Pinpoint the cell where the given text exists, returning its [x, y] midpoint coordinate. 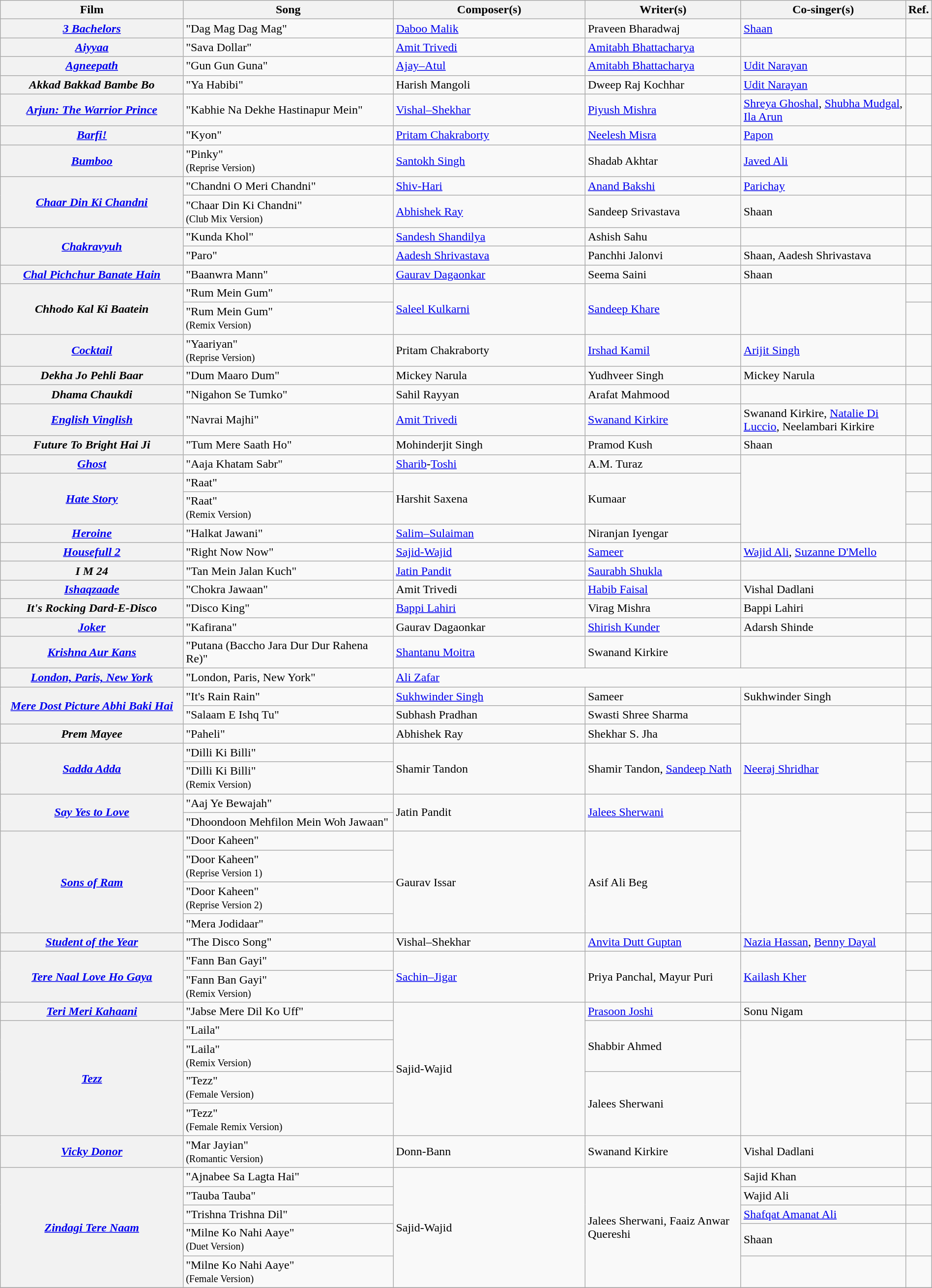
"Laila" [288, 1030]
Krishna Aur Kans [92, 652]
Chhodo Kal Ki Baatein [92, 309]
Ref. [918, 10]
"Kabhie Na Dekhe Hastinapur Mein" [288, 110]
"London, Paris, New York" [288, 678]
Writer(s) [663, 10]
"Rum Mein Gum"(Remix Version) [288, 319]
"Trishna Trishna Dil" [288, 1214]
"Milne Ko Nahi Aaye"(Duet Version) [288, 1239]
Javed Ali [823, 160]
"Aaj Ye Bewajah" [288, 803]
Hate Story [92, 499]
"Kafirana" [288, 627]
Barfi! [92, 135]
Anvita Dutt Guptan [663, 942]
"Dag Mag Dag Mag" [288, 29]
London, Paris, New York [92, 678]
Adarsh Shinde [823, 627]
"Salaam E Ishq Tu" [288, 715]
Piyush Mishra [663, 110]
Akkad Bakkad Bambe Bo [92, 85]
Shekhar S. Jha [663, 734]
Co-singer(s) [823, 10]
Gaurav Issar [490, 882]
Shadab Akhtar [663, 160]
Zindagi Tere Naam [92, 1228]
Sajid Khan [823, 1177]
Shamir Tandon, Sandeep Nath [663, 768]
Nazia Hassan, Benny Dayal [823, 942]
Prasoon Joshi [663, 1012]
Dekha Jo Pehli Baar [92, 376]
Shaan, Aadesh Shrivastava [823, 255]
"Rum Mein Gum" [288, 293]
Sandesh Shandilya [490, 237]
"Jabse Mere Dil Ko Uff" [288, 1012]
Mere Dost Picture Abhi Baki Hai [92, 706]
Tezz [92, 1078]
Shreya Ghoshal, Shubha Mudgal, Ila Arun [823, 110]
Tere Naal Love Ho Gaya [92, 977]
"Tauba Tauba" [288, 1196]
Sharib-Toshi [490, 464]
Shafqat Amanat Ali [823, 1214]
Neelesh Misra [663, 135]
Sahil Rayyan [490, 394]
Priya Panchal, Mayur Puri [663, 977]
Saleel Kulkarni [490, 309]
Composer(s) [490, 10]
"Chaar Din Ki Chandni"(Club Mix Version) [288, 211]
Virag Mishra [663, 608]
Kumaar [663, 499]
"Milne Ko Nahi Aaye"(Female Version) [288, 1272]
Film [92, 10]
"Yaariyan"(Reprise Version) [288, 350]
Shiv-Hari [490, 186]
Shantanu Moitra [490, 652]
"Aaja Khatam Sabr" [288, 464]
Wajid Ali, Suzanne D'Mello [823, 552]
Salim–Sulaiman [490, 533]
"Tan Mein Jalan Kuch" [288, 570]
"Raat" [288, 482]
"Baanwra Mann" [288, 274]
"Dilli Ki Billi" [288, 752]
"Tezz"(Female Version) [288, 1088]
"It's Rain Rain" [288, 696]
Sons of Ram [92, 882]
Chaar Din Ki Chandni [92, 202]
"Door Kaheen"(Reprise Version 2) [288, 898]
Yudhveer Singh [663, 376]
Arafat Mahmood [663, 394]
Pramod Kush [663, 445]
"Navrai Majhi" [288, 420]
Chal Pichchur Banate Hain [92, 274]
"Ya Habibi" [288, 85]
"Tezz"(Female Remix Version) [288, 1119]
Shabbir Ahmed [663, 1047]
Teri Meri Kahaani [92, 1012]
English Vinglish [92, 420]
Santokh Singh [490, 160]
Ali Zafar [649, 678]
"Halkat Jawani" [288, 533]
"Dilli Ki Billi"(Remix Version) [288, 778]
Student of the Year [92, 942]
Heroine [92, 533]
"Chokra Jawaan" [288, 589]
Praveen Bharadwaj [663, 29]
Habib Faisal [663, 589]
"Kyon" [288, 135]
Jalees Sherwani, Faaiz Anwar Quereshi [663, 1228]
Subhash Pradhan [490, 715]
Vicky Donor [92, 1152]
"Mera Jodidaar" [288, 923]
"Putana (Baccho Jara Dur Dur Rahena Re)" [288, 652]
Arjun: The Warrior Prince [92, 110]
Daboo Malik [490, 29]
Niranjan Iyengar [663, 533]
Housefull 2 [92, 552]
"Ajnabee Sa Lagta Hai" [288, 1177]
Future To Bright Hai Ji [92, 445]
Mohinderjit Singh [490, 445]
"Pinky"(Reprise Version) [288, 160]
Anand Bakshi [663, 186]
"Right Now Now" [288, 552]
Dhama Chaukdi [92, 394]
Ashish Sahu [663, 237]
"Mar Jayian"(Romantic Version) [288, 1152]
"Kunda Khol" [288, 237]
Aiyyaa [92, 47]
Joker [92, 627]
Harshit Saxena [490, 499]
"Sava Dollar" [288, 47]
Sonu Nigam [823, 1012]
"Chandni O Meri Chandni" [288, 186]
Arijit Singh [823, 350]
"Door Kaheen" [288, 840]
Asif Ali Beg [663, 882]
Sadda Adda [92, 768]
"Paheli" [288, 734]
"Door Kaheen"(Reprise Version 1) [288, 866]
"Paro" [288, 255]
Saurabh Shukla [663, 570]
Chakravyuh [92, 246]
Seema Saini [663, 274]
Ghost [92, 464]
Kailash Kher [823, 977]
Sandeep Khare [663, 309]
Shamir Tandon [490, 768]
I M 24 [92, 570]
Say Yes to Love [92, 812]
Bumboo [92, 160]
Ishaqzaade [92, 589]
A.M. Turaz [663, 464]
"Dhoondoon Mehfilon Mein Woh Jawaan" [288, 822]
Panchhi Jalonvi [663, 255]
"Dum Maaro Dum" [288, 376]
"Raat"(Remix Version) [288, 508]
Harish Mangoli [490, 85]
Sandeep Srivastava [663, 211]
Donn-Bann [490, 1152]
"Nigahon Se Tumko" [288, 394]
Parichay [823, 186]
"Fann Ban Gayi" [288, 960]
It's Rocking Dard-E-Disco [92, 608]
3 Bachelors [92, 29]
"Fann Ban Gayi"(Remix Version) [288, 986]
"Tum Mere Saath Ho" [288, 445]
"Disco King" [288, 608]
Aadesh Shrivastava [490, 255]
"Gun Gun Guna" [288, 66]
Swanand Kirkire, Natalie Di Luccio, Neelambari Kirkire [823, 420]
Prem Mayee [92, 734]
Neeraj Shridhar [823, 768]
Cocktail [92, 350]
Papon [823, 135]
Agneepath [92, 66]
Sachin–Jigar [490, 977]
Dweep Raj Kochhar [663, 85]
"The Disco Song" [288, 942]
Irshad Kamil [663, 350]
Shirish Kunder [663, 627]
Swasti Shree Sharma [663, 715]
Song [288, 10]
Ajay–Atul [490, 66]
Wajid Ali [823, 1196]
"Laila"(Remix Version) [288, 1055]
